Find where the given text appears and provide that cell's center as [x, y] coordinate. 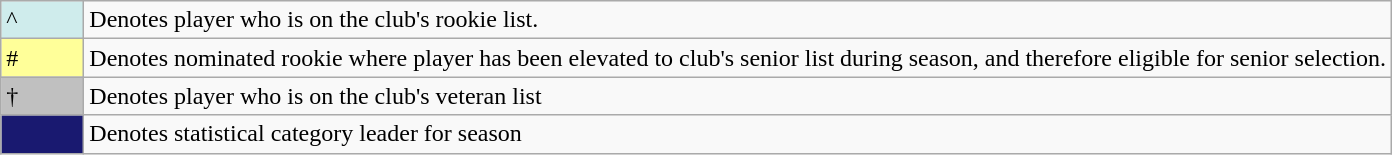
Denotes player who is on the club's rookie list. [738, 20]
^ [42, 20]
Denotes nominated rookie where player has been elevated to club's senior list during season, and therefore eligible for senior selection. [738, 58]
Denotes statistical category leader for season [738, 134]
Denotes player who is on the club's veteran list [738, 96]
# [42, 58]
† [42, 96]
